For the text-containing cell, return its midpoint in [X, Y] coordinate format. 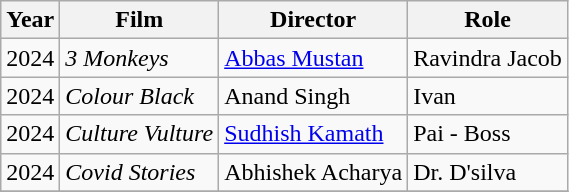
Covid Stories [140, 172]
Colour Black [140, 96]
Abhishek Acharya [314, 172]
Pai - Boss [488, 134]
Ravindra Jacob [488, 58]
Culture Vulture [140, 134]
Film [140, 20]
Anand Singh [314, 96]
Abbas Mustan [314, 58]
Ivan [488, 96]
Director [314, 20]
Dr. D'silva [488, 172]
Role [488, 20]
3 Monkeys [140, 58]
Year [30, 20]
Sudhish Kamath [314, 134]
